For the text-containing cell, return its midpoint in (x, y) coordinate format. 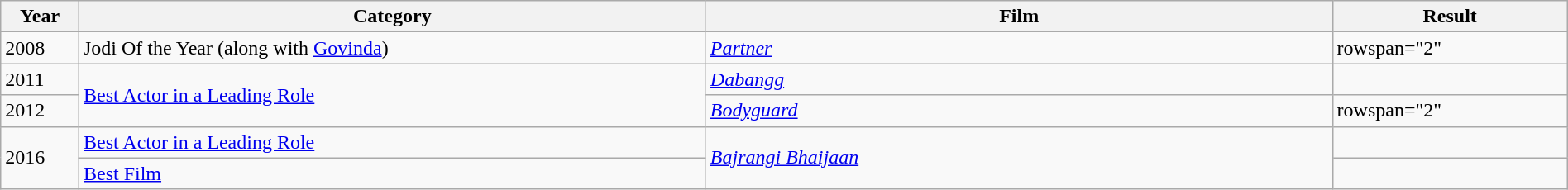
Category (392, 17)
2016 (40, 158)
Film (1019, 17)
Dabangg (1019, 79)
Bodyguard (1019, 111)
2008 (40, 48)
Year (40, 17)
2012 (40, 111)
Partner (1019, 48)
Jodi Of the Year (along with Govinda) (392, 48)
Result (1450, 17)
2011 (40, 79)
Bajrangi Bhaijaan (1019, 158)
Best Film (392, 173)
